Output the [x, y] coordinate of the center of the cell containing the given text.  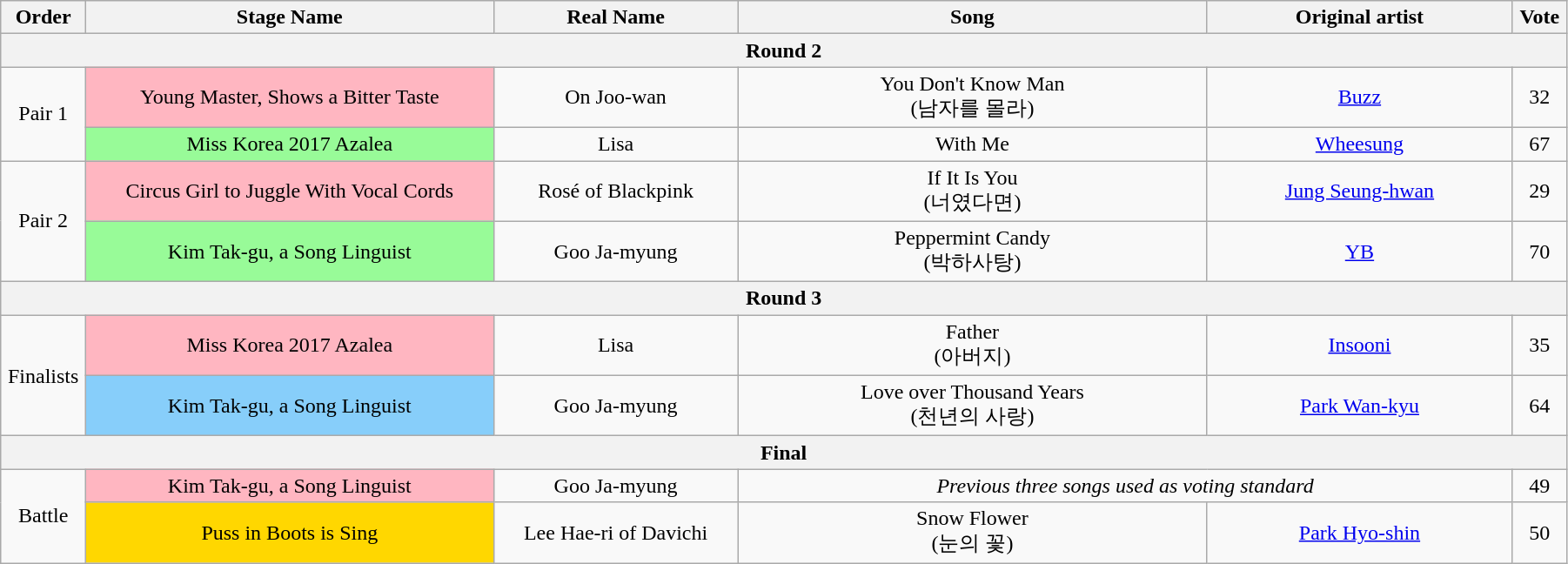
Circus Girl to Juggle With Vocal Cords [290, 191]
Pair 1 [44, 114]
67 [1539, 144]
50 [1539, 533]
Final [784, 453]
Round 3 [784, 299]
49 [1539, 486]
Wheesung [1359, 144]
Vote [1539, 17]
Round 2 [784, 50]
Puss in Boots is Sing [290, 533]
35 [1539, 346]
Father(아버지) [973, 346]
On Joo-wan [616, 97]
Real Name [616, 17]
Buzz [1359, 97]
64 [1539, 406]
Park Hyo-shin [1359, 533]
If It Is You (너였다면) [973, 191]
70 [1539, 252]
Young Master, Shows a Bitter Taste [290, 97]
Stage Name [290, 17]
Order [44, 17]
With Me [973, 144]
Battle [44, 516]
Insooni [1359, 346]
32 [1539, 97]
Original artist [1359, 17]
You Don't Know Man(남자를 몰라) [973, 97]
Rosé of Blackpink [616, 191]
Park Wan-kyu [1359, 406]
Snow Flower(눈의 꽃) [973, 533]
YB [1359, 252]
Song [973, 17]
Finalists [44, 376]
Peppermint Candy(박하사탕) [973, 252]
29 [1539, 191]
Jung Seung-hwan [1359, 191]
Love over Thousand Years(천년의 사랑) [973, 406]
Pair 2 [44, 221]
Lee Hae-ri of Davichi [616, 533]
Previous three songs used as voting standard [1125, 486]
